Detect which cell encompasses the target text, then output its (X, Y) center coordinate. 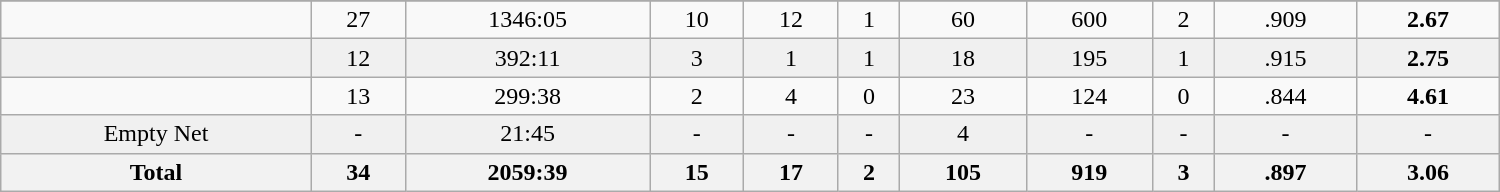
3.06 (1428, 172)
299:38 (527, 96)
.844 (1285, 96)
Empty Net (156, 134)
2.67 (1428, 20)
10 (697, 20)
919 (1089, 172)
4.61 (1428, 96)
60 (963, 20)
195 (1089, 58)
23 (963, 96)
124 (1089, 96)
21:45 (527, 134)
.915 (1285, 58)
17 (791, 172)
27 (358, 20)
600 (1089, 20)
18 (963, 58)
.897 (1285, 172)
13 (358, 96)
1346:05 (527, 20)
.909 (1285, 20)
392:11 (527, 58)
105 (963, 172)
34 (358, 172)
Total (156, 172)
2059:39 (527, 172)
2.75 (1428, 58)
15 (697, 172)
